Output the (X, Y) coordinate of the center of the cell containing the given text.  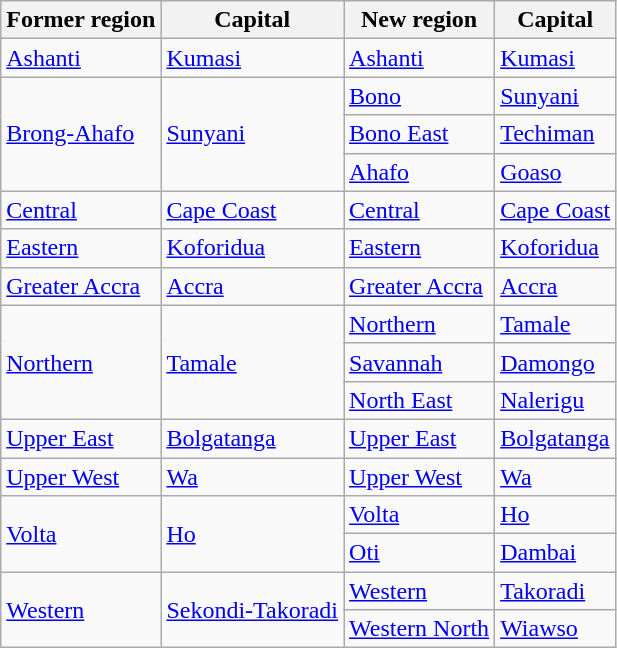
Dambai (556, 553)
Sekondi-Takoradi (252, 610)
Damongo (556, 362)
Bono (420, 96)
New region (420, 20)
Wiawso (556, 629)
Western North (420, 629)
Takoradi (556, 591)
Goaso (556, 172)
Ahafo (420, 172)
Techiman (556, 134)
Former region (81, 20)
Nalerigu (556, 400)
Brong-Ahafo (81, 134)
North East (420, 400)
Oti (420, 553)
Savannah (420, 362)
Bono East (420, 134)
